Search for the cell housing the specified text and yield its [X, Y] center coordinate. 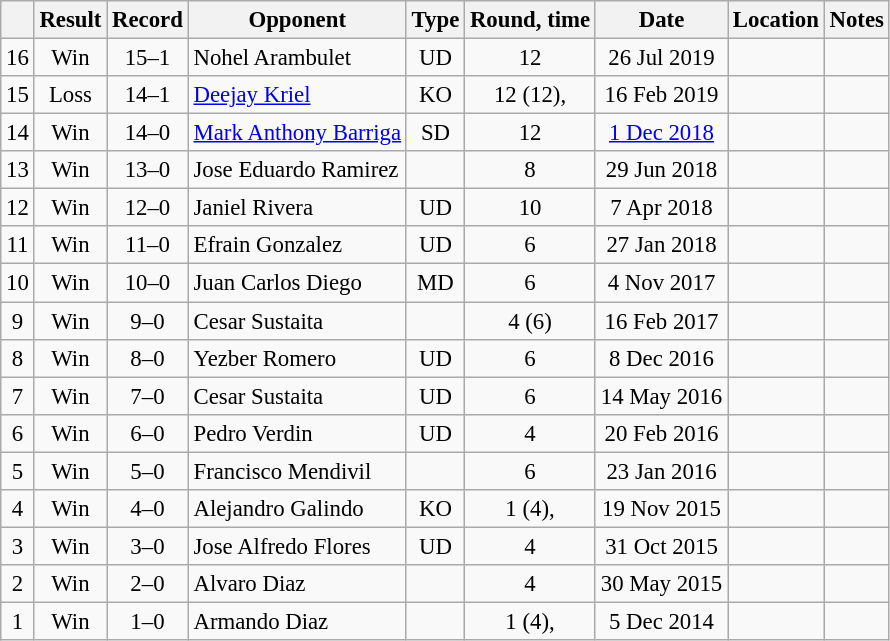
31 Oct 2015 [661, 546]
2–0 [148, 584]
Deejay Kriel [297, 95]
16 Feb 2017 [661, 321]
5–0 [148, 471]
SD [435, 133]
5 [18, 471]
11–0 [148, 245]
12–0 [148, 208]
23 Jan 2016 [661, 471]
Alvaro Diaz [297, 584]
Yezber Romero [297, 358]
27 Jan 2018 [661, 245]
Record [148, 20]
Janiel Rivera [297, 208]
12 (12), [530, 95]
30 May 2015 [661, 584]
8 Dec 2016 [661, 358]
13 [18, 170]
Notes [856, 20]
Juan Carlos Diego [297, 283]
16 Feb 2019 [661, 95]
Francisco Mendivil [297, 471]
9 [18, 321]
Alejandro Galindo [297, 509]
1 [18, 621]
Round, time [530, 20]
14–0 [148, 133]
1 Dec 2018 [661, 133]
26 Jul 2019 [661, 58]
13–0 [148, 170]
Result [70, 20]
10–0 [148, 283]
Location [776, 20]
Loss [70, 95]
Nohel Arambulet [297, 58]
8–0 [148, 358]
4–0 [148, 509]
Mark Anthony Barriga [297, 133]
20 Feb 2016 [661, 433]
Pedro Verdin [297, 433]
2 [18, 584]
5 Dec 2014 [661, 621]
15–1 [148, 58]
15 [18, 95]
14 May 2016 [661, 396]
7 Apr 2018 [661, 208]
Efrain Gonzalez [297, 245]
6–0 [148, 433]
14–1 [148, 95]
7 [18, 396]
1–0 [148, 621]
Armando Diaz [297, 621]
MD [435, 283]
19 Nov 2015 [661, 509]
7–0 [148, 396]
16 [18, 58]
3 [18, 546]
Jose Eduardo Ramirez [297, 170]
Opponent [297, 20]
11 [18, 245]
3–0 [148, 546]
14 [18, 133]
Type [435, 20]
9–0 [148, 321]
4 Nov 2017 [661, 283]
4 (6) [530, 321]
Date [661, 20]
29 Jun 2018 [661, 170]
Jose Alfredo Flores [297, 546]
